Output the (X, Y) coordinate of the center of the cell containing the given text.  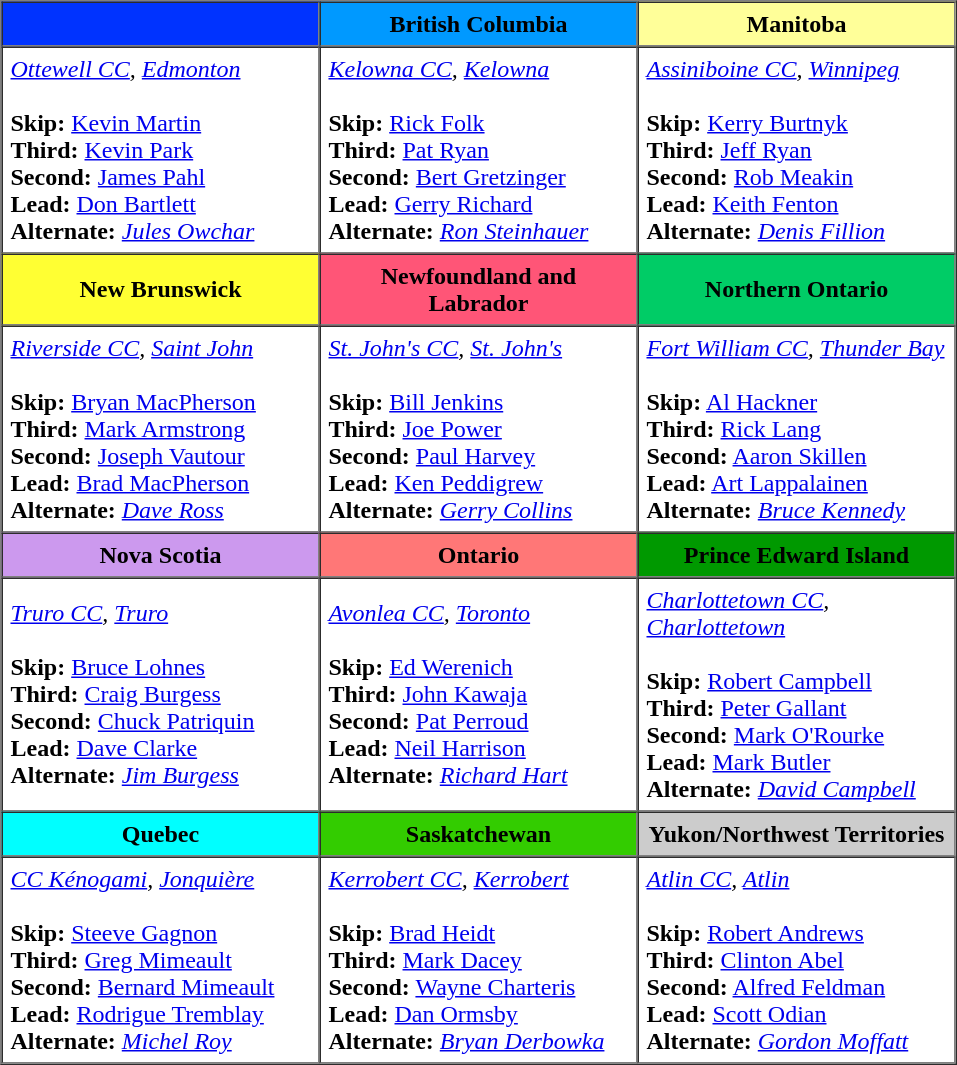
CC Kénogami, JonquièreSkip: Steeve Gagnon Third: Greg Mimeault Second: Bernard Mimeault Lead: Rodrigue Tremblay Alternate: Michel Roy (161, 960)
Nova Scotia (161, 554)
Assiniboine CC, WinnipegSkip: Kerry Burtnyk Third: Jeff Ryan Second: Rob Meakin Lead: Keith Fenton Alternate: Denis Fillion (797, 150)
Avonlea CC, TorontoSkip: Ed Werenich Third: John Kawaja Second: Pat Perroud Lead: Neil Harrison Alternate: Richard Hart (479, 695)
Prince Edward Island (797, 554)
Manitoba (797, 24)
Kerrobert CC, KerrobertSkip: Brad Heidt Third: Mark Dacey Second: Wayne Charteris Lead: Dan Ormsby Alternate: Bryan Derbowka (479, 960)
Charlottetown CC, CharlottetownSkip: Robert Campbell Third: Peter Gallant Second: Mark O'Rourke Lead: Mark Butler Alternate: David Campbell (797, 695)
Yukon/Northwest Territories (797, 834)
Fort William CC, Thunder BaySkip: Al Hackner Third: Rick Lang Second: Aaron Skillen Lead: Art Lappalainen Alternate: Bruce Kennedy (797, 430)
Saskatchewan (479, 834)
Truro CC, TruroSkip: Bruce Lohnes Third: Craig Burgess Second: Chuck Patriquin Lead: Dave Clarke Alternate: Jim Burgess (161, 695)
Riverside CC, Saint JohnSkip: Bryan MacPherson Third: Mark Armstrong Second: Joseph Vautour Lead: Brad MacPherson Alternate: Dave Ross (161, 430)
Ottewell CC, EdmontonSkip: Kevin Martin Third: Kevin Park Second: James Pahl Lead: Don Bartlett Alternate: Jules Owchar (161, 150)
Ontario (479, 554)
St. John's CC, St. John'sSkip: Bill Jenkins Third: Joe Power Second: Paul Harvey Lead: Ken Peddigrew Alternate: Gerry Collins (479, 430)
Northern Ontario (797, 290)
Atlin CC, AtlinSkip: Robert Andrews Third: Clinton Abel Second: Alfred Feldman Lead: Scott Odian Alternate: Gordon Moffatt (797, 960)
British Columbia (479, 24)
Newfoundland and Labrador (479, 290)
Kelowna CC, KelownaSkip: Rick Folk Third: Pat Ryan Second: Bert Gretzinger Lead: Gerry Richard Alternate: Ron Steinhauer (479, 150)
Quebec (161, 834)
New Brunswick (161, 290)
